Provide the [X, Y] coordinate of the cell's center where the given text is located.  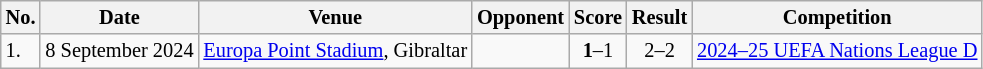
8 September 2024 [119, 51]
Opponent [520, 17]
Score [598, 17]
Date [119, 17]
1–1 [598, 51]
No. [21, 17]
Result [660, 17]
1. [21, 51]
Venue [335, 17]
Competition [837, 17]
2024–25 UEFA Nations League D [837, 51]
2–2 [660, 51]
Europa Point Stadium, Gibraltar [335, 51]
